Capture the cell that displays the provided text and extract its (x, y) central coordinate. 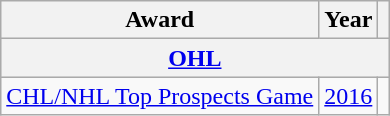
OHL (195, 58)
Award (160, 20)
CHL/NHL Top Prospects Game (160, 96)
2016 (348, 96)
Year (348, 20)
